Pinpoint the cell where the given text exists, returning its [x, y] midpoint coordinate. 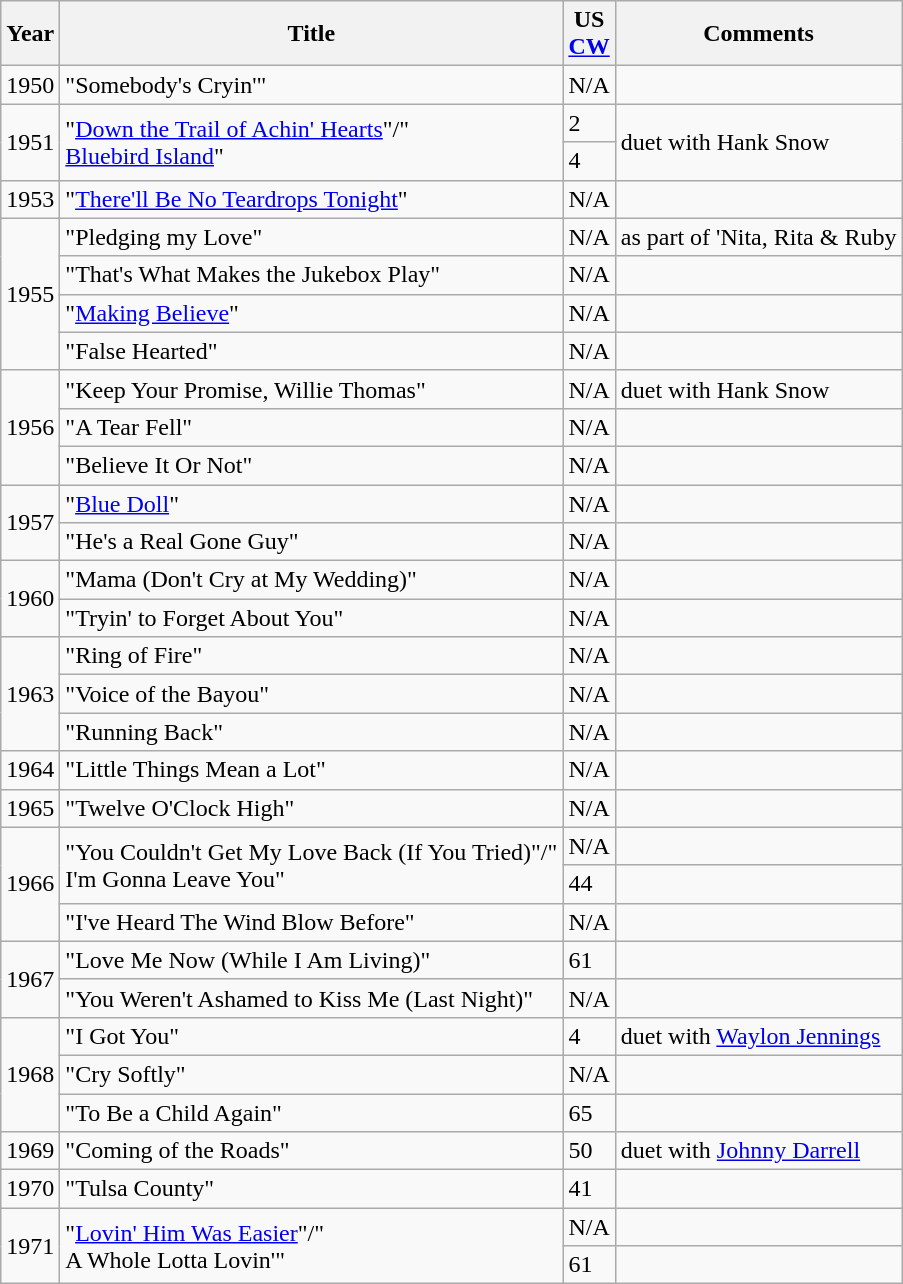
"That's What Makes the Jukebox Play" [312, 275]
"Mama (Don't Cry at My Wedding)" [312, 580]
"Pledging my Love" [312, 237]
"Lovin' Him Was Easier"/"A Whole Lotta Lovin'" [312, 1246]
50 [589, 1151]
1956 [30, 427]
1971 [30, 1246]
"Coming of the Roads" [312, 1151]
"You Weren't Ashamed to Kiss Me (Last Night)" [312, 998]
"I Got You" [312, 1036]
1970 [30, 1189]
"Keep Your Promise, Willie Thomas" [312, 389]
"To Be a Child Again" [312, 1113]
1964 [30, 770]
"I've Heard The Wind Blow Before" [312, 922]
2 [589, 123]
"Love Me Now (While I Am Living)" [312, 960]
1965 [30, 808]
1955 [30, 294]
"Believe It Or Not" [312, 465]
1966 [30, 884]
"Blue Doll" [312, 503]
1960 [30, 599]
"You Couldn't Get My Love Back (If You Tried)"/"I'm Gonna Leave You" [312, 865]
as part of 'Nita, Rita & Ruby [758, 237]
"Twelve O'Clock High" [312, 808]
1957 [30, 522]
1951 [30, 142]
Title [312, 34]
"Running Back" [312, 732]
duet with Johnny Darrell [758, 1151]
Year [30, 34]
"Little Things Mean a Lot" [312, 770]
65 [589, 1113]
USCW [589, 34]
"A Tear Fell" [312, 427]
"There'll Be No Teardrops Tonight" [312, 199]
1969 [30, 1151]
1963 [30, 694]
"Voice of the Bayou" [312, 694]
1967 [30, 979]
"He's a Real Gone Guy" [312, 542]
duet with Waylon Jennings [758, 1036]
1968 [30, 1074]
"Cry Softly" [312, 1074]
"False Hearted" [312, 351]
41 [589, 1189]
"Making Believe" [312, 313]
Comments [758, 34]
"Somebody's Cryin'" [312, 85]
"Tulsa County" [312, 1189]
1950 [30, 85]
1953 [30, 199]
"Tryin' to Forget About You" [312, 618]
"Down the Trail of Achin' Hearts"/"Bluebird Island" [312, 142]
"Ring of Fire" [312, 656]
44 [589, 884]
